Provide the [x, y] coordinate of the cell's center where the given text is located.  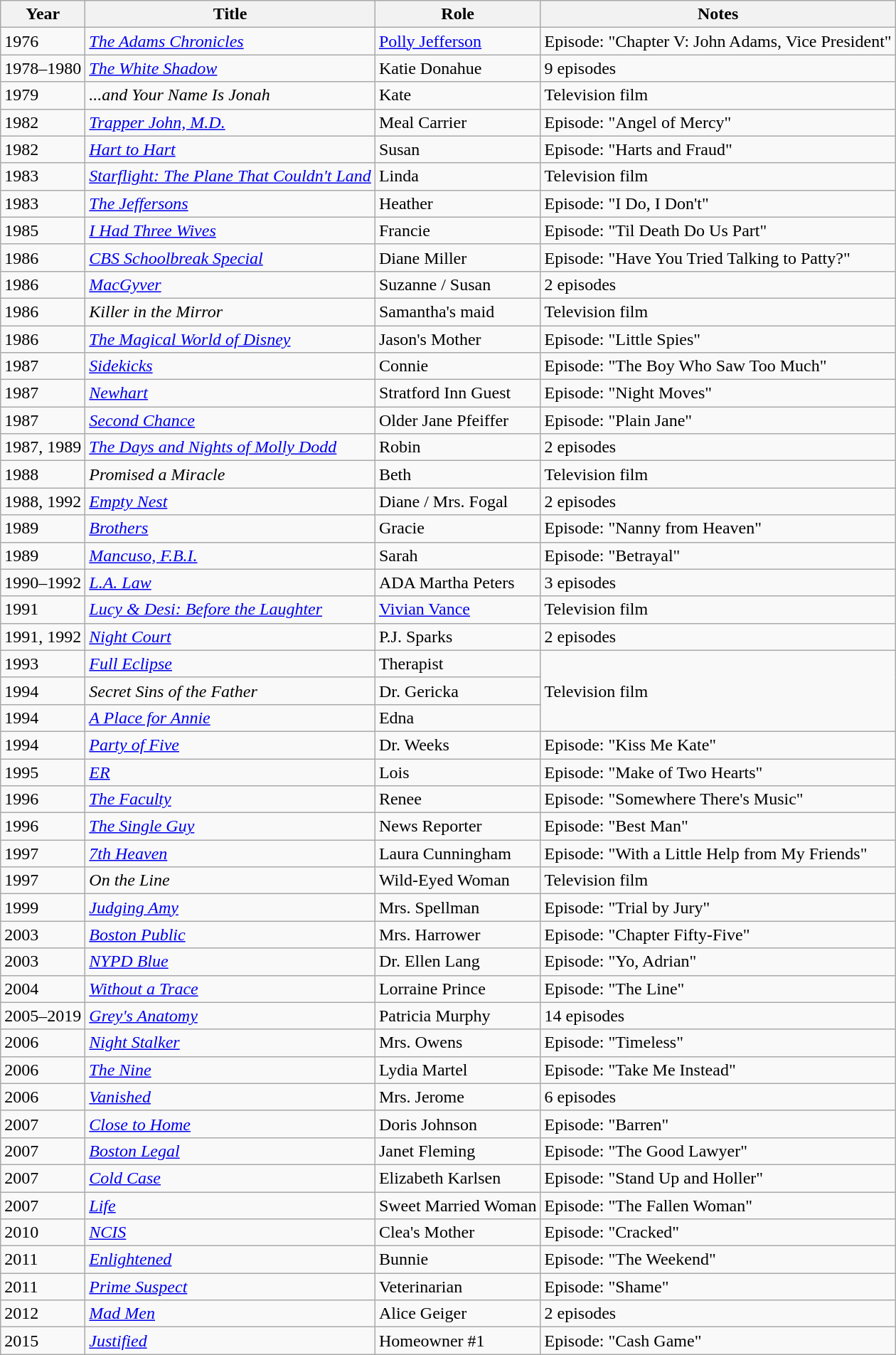
Robin [458, 447]
Enlightened [230, 1260]
9 episodes [718, 68]
Diane Miller [458, 257]
Cold Case [230, 1178]
Year [43, 14]
1978–1980 [43, 68]
Sarah [458, 556]
Episode: "Somewhere There's Music" [718, 799]
Episode: "Plain Jane" [718, 420]
Veterinarian [458, 1287]
Role [458, 14]
Kate [458, 95]
ADA Martha Peters [458, 583]
Dr. Weeks [458, 745]
Episode: "Chapter V: John Adams, Vice President" [718, 41]
Janet Fleming [458, 1151]
Dr. Ellen Lang [458, 962]
Episode: "Timeless" [718, 1043]
Party of Five [230, 745]
2010 [43, 1233]
L.A. Law [230, 583]
Starflight: The Plane That Couldn't Land [230, 176]
1991 [43, 610]
Full Eclipse [230, 664]
1979 [43, 95]
The Jeffersons [230, 203]
1995 [43, 772]
I Had Three Wives [230, 230]
Katie Donahue [458, 68]
Laura Cunningham [458, 854]
The Magical World of Disney [230, 339]
Episode: "Shame" [718, 1287]
Title [230, 14]
Lucy & Desi: Before the Laughter [230, 610]
Gracie [458, 528]
The Faculty [230, 799]
Episode: "Night Moves" [718, 393]
Episode: "Best Man" [718, 827]
1993 [43, 664]
Newhart [230, 393]
Close to Home [230, 1124]
2015 [43, 1341]
A Place for Annie [230, 718]
Mancuso, F.B.I. [230, 556]
Episode: "Til Death Do Us Part" [718, 230]
Episode: "Harts and Fraud" [718, 149]
Episode: "Chapter Fifty-Five" [718, 935]
...and Your Name Is Jonah [230, 95]
Lois [458, 772]
1988 [43, 474]
Doris Johnson [458, 1124]
Sidekicks [230, 366]
Episode: "Nanny from Heaven" [718, 528]
Susan [458, 149]
Boston Legal [230, 1151]
Mrs. Harrower [458, 935]
Older Jane Pfeiffer [458, 420]
Episode: "The Weekend" [718, 1260]
Beth [458, 474]
The White Shadow [230, 68]
Episode: "Stand Up and Holler" [718, 1178]
Judging Amy [230, 908]
Night Stalker [230, 1043]
The Nine [230, 1070]
Edna [458, 718]
On the Line [230, 881]
Boston Public [230, 935]
Episode: "Make of Two Hearts" [718, 772]
3 episodes [718, 583]
Heather [458, 203]
Mrs. Spellman [458, 908]
Episode: "Barren" [718, 1124]
Night Court [230, 637]
Episode: "Trial by Jury" [718, 908]
1985 [43, 230]
ER [230, 772]
Alice Geiger [458, 1314]
The Days and Nights of Molly Dodd [230, 447]
Homeowner #1 [458, 1341]
Therapist [458, 664]
Diane / Mrs. Fogal [458, 501]
Wild-Eyed Woman [458, 881]
Episode: "Cracked" [718, 1233]
Mrs. Owens [458, 1043]
Connie [458, 366]
Life [230, 1206]
Episode: "The Fallen Woman" [718, 1206]
Second Chance [230, 420]
1999 [43, 908]
2005–2019 [43, 1016]
NYPD Blue [230, 962]
1991, 1992 [43, 637]
Francie [458, 230]
Polly Jefferson [458, 41]
Secret Sins of the Father [230, 691]
Grey's Anatomy [230, 1016]
Elizabeth Karlsen [458, 1178]
Justified [230, 1341]
Bunnie [458, 1260]
Samantha's maid [458, 312]
Meal Carrier [458, 122]
Prime Suspect [230, 1287]
The Adams Chronicles [230, 41]
Episode: "With a Little Help from My Friends" [718, 854]
Episode: "Little Spies" [718, 339]
Episode: "I Do, I Don't" [718, 203]
6 episodes [718, 1097]
Episode: "Yo, Adrian" [718, 962]
Episode: "Have You Tried Talking to Patty?" [718, 257]
Episode: "Betrayal" [718, 556]
1990–1992 [43, 583]
Patricia Murphy [458, 1016]
Trapper John, M.D. [230, 122]
Killer in the Mirror [230, 312]
1988, 1992 [43, 501]
Linda [458, 176]
Lorraine Prince [458, 989]
7th Heaven [230, 854]
Episode: "Kiss Me Kate" [718, 745]
News Reporter [458, 827]
1987, 1989 [43, 447]
Sweet Married Woman [458, 1206]
Renee [458, 799]
Mad Men [230, 1314]
NCIS [230, 1233]
Jason's Mother [458, 339]
Hart to Hart [230, 149]
P.J. Sparks [458, 637]
14 episodes [718, 1016]
Promised a Miracle [230, 474]
Episode: "Angel of Mercy" [718, 122]
Episode: "The Good Lawyer" [718, 1151]
MacGyver [230, 285]
Suzanne / Susan [458, 285]
Notes [718, 14]
Episode: "Take Me Instead" [718, 1070]
Stratford Inn Guest [458, 393]
1976 [43, 41]
2004 [43, 989]
CBS Schoolbreak Special [230, 257]
Episode: "The Boy Who Saw Too Much" [718, 366]
Clea's Mother [458, 1233]
Dr. Gericka [458, 691]
Lydia Martel [458, 1070]
Episode: "Cash Game" [718, 1341]
Brothers [230, 528]
Empty Nest [230, 501]
The Single Guy [230, 827]
Episode: "The Line" [718, 989]
Mrs. Jerome [458, 1097]
Without a Trace [230, 989]
Vivian Vance [458, 610]
2012 [43, 1314]
Vanished [230, 1097]
